Search for the cell housing the specified text and yield its [X, Y] center coordinate. 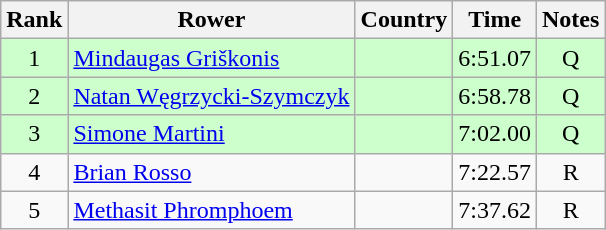
4 [34, 172]
Rower [212, 20]
Simone Martini [212, 134]
Natan Węgrzycki-Szymczyk [212, 96]
Country [404, 20]
6:58.78 [495, 96]
7:02.00 [495, 134]
2 [34, 96]
Mindaugas Griškonis [212, 58]
Methasit Phromphoem [212, 210]
Rank [34, 20]
5 [34, 210]
3 [34, 134]
7:22.57 [495, 172]
Time [495, 20]
Brian Rosso [212, 172]
6:51.07 [495, 58]
7:37.62 [495, 210]
Notes [571, 20]
1 [34, 58]
